From the cell containing the given text, extract its center point as [X, Y] coordinate. 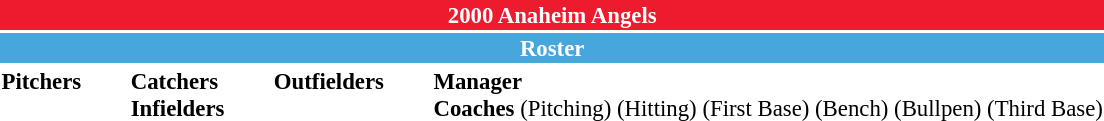
Roster [552, 48]
2000 Anaheim Angels [552, 15]
